Identify which cell holds the provided text, then report its [x, y] central coordinate. 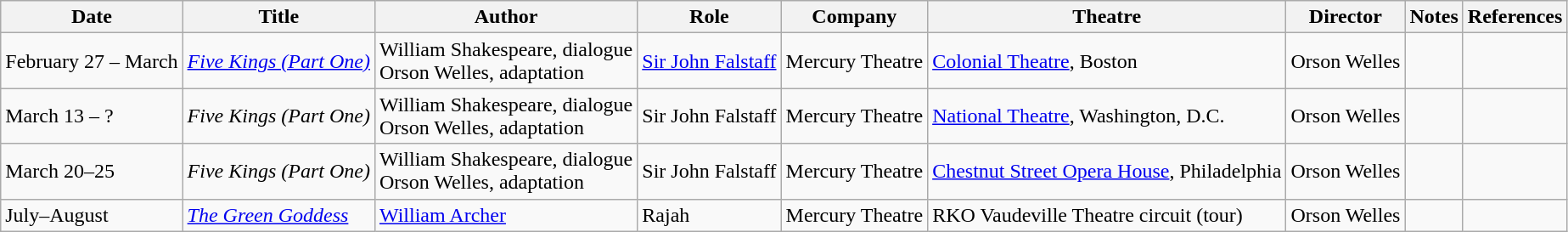
Chestnut Street Opera House, Philadelphia [1107, 172]
February 27 – March [92, 61]
The Green Goddess [278, 215]
Company [854, 17]
Date [92, 17]
References [1515, 17]
Colonial Theatre, Boston [1107, 61]
Rajah [710, 215]
National Theatre, Washington, D.C. [1107, 116]
Author [506, 17]
Theatre [1107, 17]
March 20–25 [92, 172]
Role [710, 17]
William Archer [506, 215]
RKO Vaudeville Theatre circuit (tour) [1107, 215]
Title [278, 17]
Notes [1434, 17]
March 13 – ? [92, 116]
Director [1346, 17]
July–August [92, 215]
